Determine the (X, Y) coordinate at the center of the cell enclosing the given text.  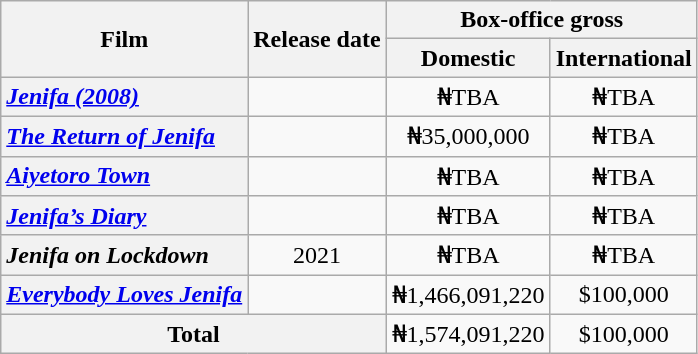
₦35,000,000 (468, 136)
Box-office gross (542, 20)
₦1,466,091,220 (468, 295)
Everybody Loves Jenifa (124, 295)
International (624, 58)
₦1,574,091,220 (468, 334)
2021 (317, 255)
Domestic (468, 58)
Jenifa on Lockdown (124, 255)
Film (124, 39)
Aiyetoro Town (124, 176)
Jenifa (2008) (124, 97)
Release date (317, 39)
Total (194, 334)
Jenifa’s Diary (124, 216)
The Return of Jenifa (124, 136)
